From the cell containing the given text, extract its center point as [x, y] coordinate. 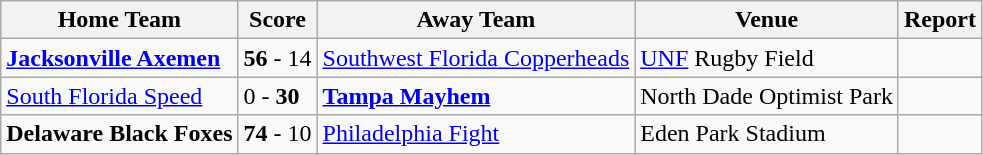
0 - 30 [278, 96]
Away Team [476, 20]
Report [940, 20]
Jacksonville Axemen [120, 58]
North Dade Optimist Park [767, 96]
Eden Park Stadium [767, 134]
74 - 10 [278, 134]
UNF Rugby Field [767, 58]
Philadelphia Fight [476, 134]
56 - 14 [278, 58]
South Florida Speed [120, 96]
Home Team [120, 20]
Delaware Black Foxes [120, 134]
Tampa Mayhem [476, 96]
Southwest Florida Copperheads [476, 58]
Venue [767, 20]
Score [278, 20]
